For the text-containing cell, return its midpoint in (x, y) coordinate format. 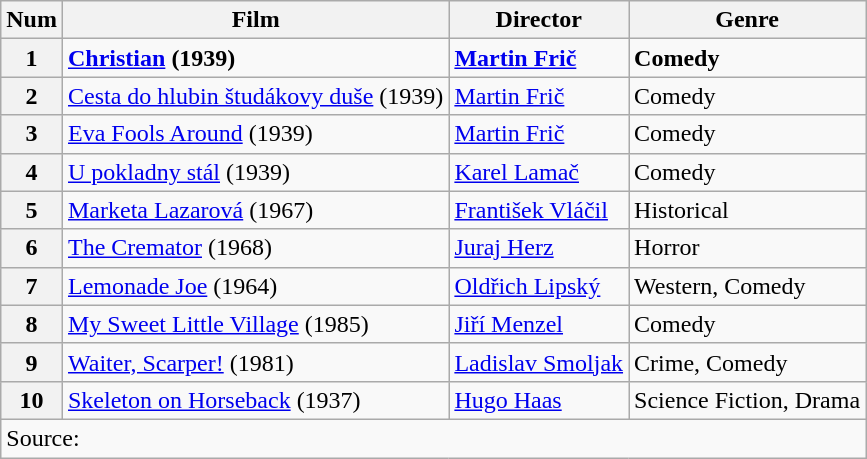
Karel Lamač (539, 172)
Source: (434, 438)
František Vláčil (539, 210)
Historical (748, 210)
My Sweet Little Village (1985) (255, 324)
Waiter, Scarper! (1981) (255, 362)
Eva Fools Around (1939) (255, 134)
The Cremator (1968) (255, 248)
4 (32, 172)
Num (32, 20)
Science Fiction, Drama (748, 400)
Crime, Comedy (748, 362)
Hugo Haas (539, 400)
Film (255, 20)
Genre (748, 20)
Juraj Herz (539, 248)
3 (32, 134)
Director (539, 20)
7 (32, 286)
10 (32, 400)
5 (32, 210)
Western, Comedy (748, 286)
1 (32, 58)
Oldřich Lipský (539, 286)
Marketa Lazarová (1967) (255, 210)
U pokladny stál (1939) (255, 172)
2 (32, 96)
Horror (748, 248)
8 (32, 324)
9 (32, 362)
Jiří Menzel (539, 324)
6 (32, 248)
Lemonade Joe (1964) (255, 286)
Christian (1939) (255, 58)
Ladislav Smoljak (539, 362)
Cesta do hlubin študákovy duše (1939) (255, 96)
Skeleton on Horseback (1937) (255, 400)
